Output the (X, Y) coordinate of the center of the cell containing the given text.  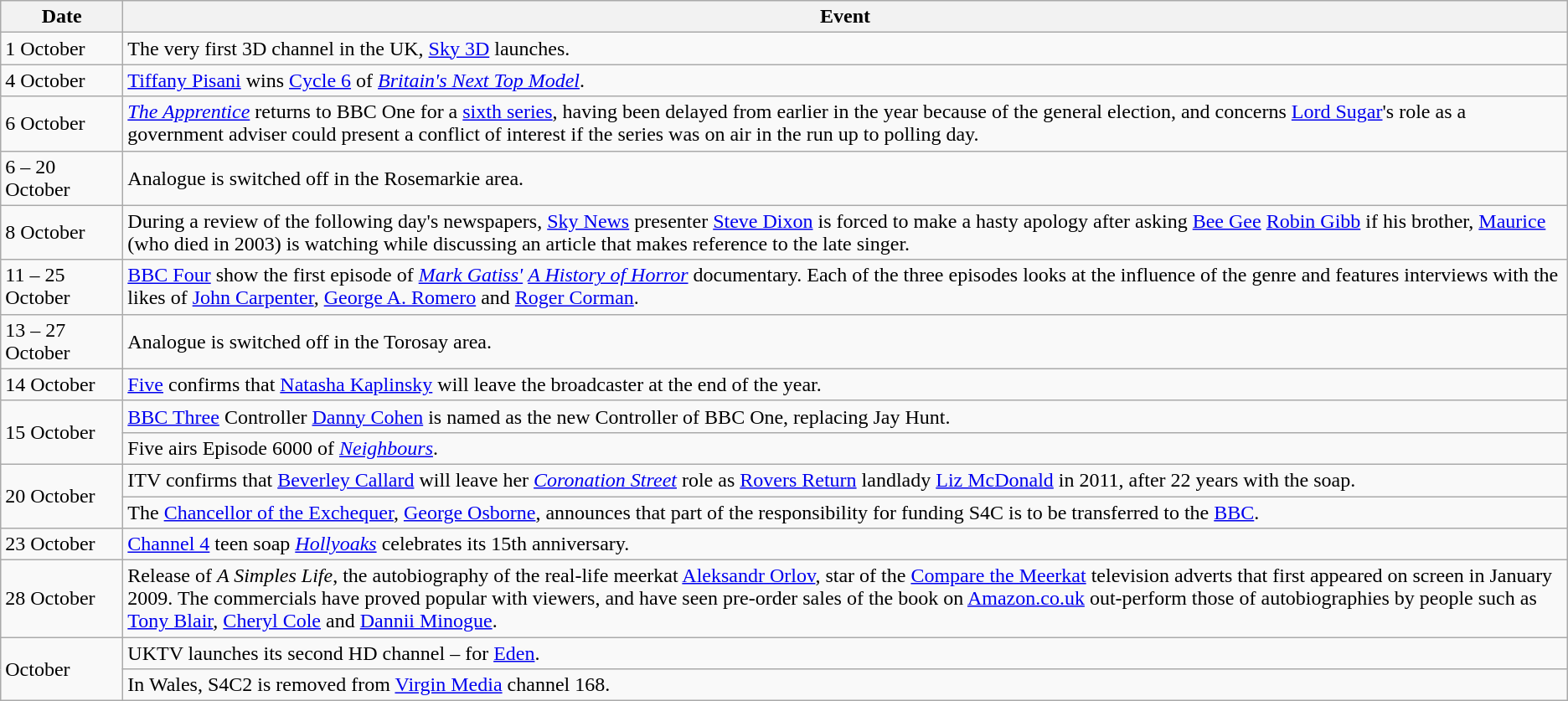
6 October (62, 124)
Five confirms that Natasha Kaplinsky will leave the broadcaster at the end of the year. (845, 384)
Date (62, 17)
October (62, 669)
Channel 4 teen soap Hollyoaks celebrates its 15th anniversary. (845, 544)
6 – 20 October (62, 178)
Analogue is switched off in the Rosemarkie area. (845, 178)
28 October (62, 599)
13 – 27 October (62, 342)
Tiffany Pisani wins Cycle 6 of Britain's Next Top Model. (845, 80)
20 October (62, 496)
BBC Three Controller Danny Cohen is named as the new Controller of BBC One, replacing Jay Hunt. (845, 416)
UKTV launches its second HD channel – for Eden. (845, 653)
Analogue is switched off in the Torosay area. (845, 342)
In Wales, S4C2 is removed from Virgin Media channel 168. (845, 685)
8 October (62, 233)
11 – 25 October (62, 286)
15 October (62, 432)
Five airs Episode 6000 of Neighbours. (845, 448)
14 October (62, 384)
23 October (62, 544)
1 October (62, 49)
The Chancellor of the Exchequer, George Osborne, announces that part of the responsibility for funding S4C is to be transferred to the BBC. (845, 512)
Event (845, 17)
4 October (62, 80)
The very first 3D channel in the UK, Sky 3D launches. (845, 49)
